Return the (X, Y) coordinate for the center point of the cell that contains the specified text.  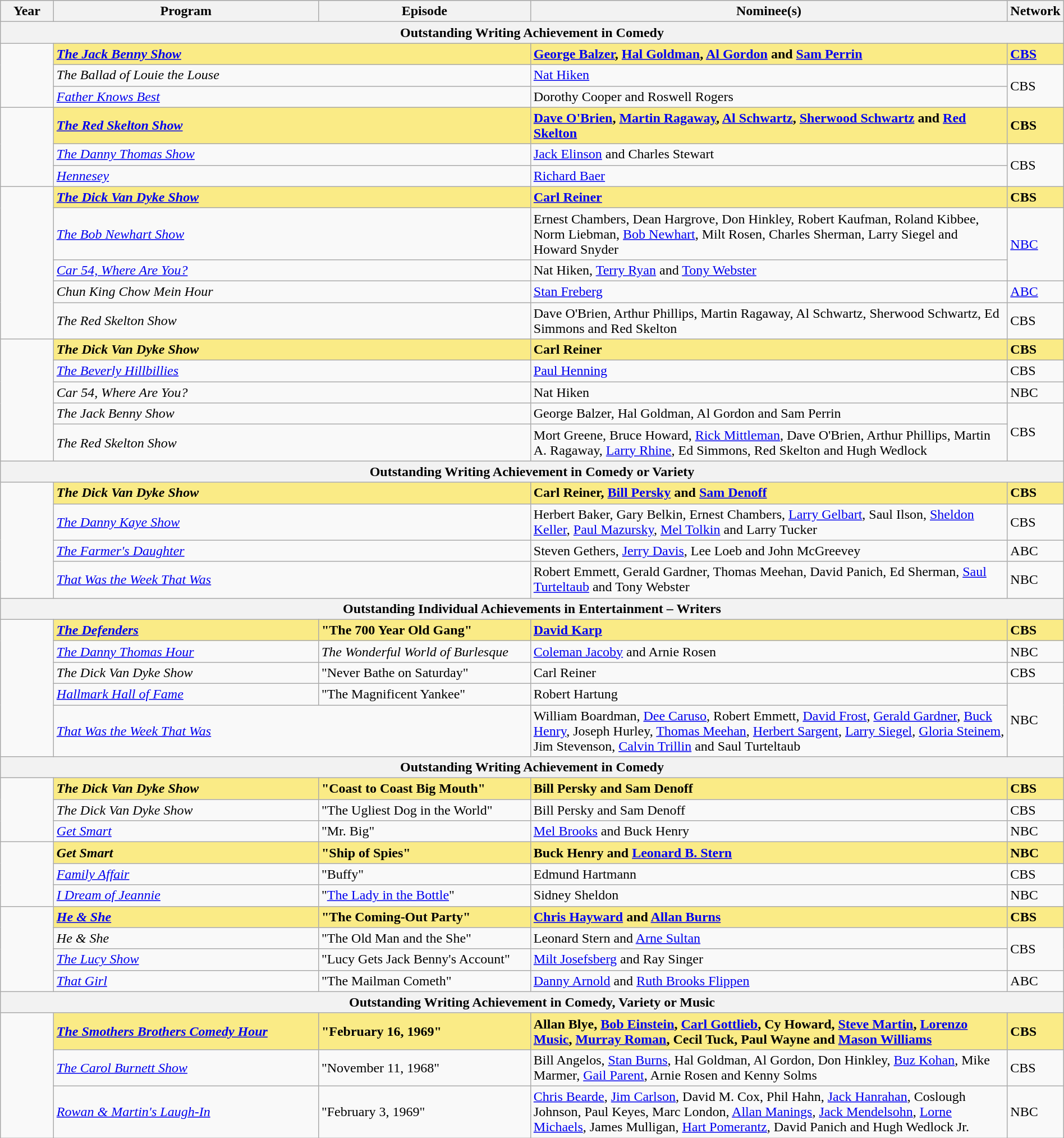
"The Ugliest Dog in the World" (424, 810)
Chris Hayward and Allan Burns (769, 917)
Family Affair (186, 874)
Program (186, 11)
Episode (424, 11)
"Ship of Spies" (424, 853)
The Lucy Show (186, 959)
Bill Angelos, Stan Burns, Hal Goldman, Al Gordon, Don Hinkley, Buz Kohan, Mike Marmer, Gail Parent, Arnie Rosen and Kenny Solms (769, 1068)
The Beverly Hillbillies (292, 371)
"Buffy" (424, 874)
Nominee(s) (769, 11)
The Danny Thomas Hour (186, 651)
I Dream of Jeannie (186, 895)
Nat Hiken, Terry Ryan and Tony Webster (769, 270)
Coleman Jacoby and Arnie Rosen (769, 651)
"Mr. Big" (424, 831)
Allan Blye, Bob Einstein, Carl Gottlieb, Cy Howard, Steve Martin, Lorenzo Music, Murray Roman, Cecil Tuck, Paul Wayne and Mason Williams (769, 1031)
The Smothers Brothers Comedy Hour (186, 1031)
Paul Henning (769, 371)
"February 16, 1969" (424, 1031)
Edmund Hartmann (769, 874)
"February 3, 1969" (424, 1112)
Milt Josefsberg and Ray Singer (769, 959)
David Karp (769, 630)
Sidney Sheldon (769, 895)
Rowan & Martin's Laugh-In (186, 1112)
Mort Greene, Bruce Howard, Rick Mittleman, Dave O'Brien, Arthur Phillips, Martin A. Ragaway, Larry Rhine, Ed Simmons, Red Skelton and Hugh Wedlock (769, 442)
The Danny Thomas Show (292, 154)
Hennesey (292, 176)
Dave O'Brien, Arthur Phillips, Martin Ragaway, Al Schwartz, Sherwood Schwartz, Ed Simmons and Red Skelton (769, 320)
Robert Emmett, Gerald Gardner, Thomas Meehan, David Panich, Ed Sherman, Saul Turteltaub and Tony Webster (769, 579)
Hallmark Hall of Fame (186, 694)
Danny Arnold and Ruth Brooks Flippen (769, 981)
Jack Elinson and Charles Stewart (769, 154)
"Lucy Gets Jack Benny's Account" (424, 959)
"Never Bathe on Saturday" (424, 673)
Stan Freberg (769, 291)
The Wonderful World of Burlesque (424, 651)
Dorothy Cooper and Roswell Rogers (769, 97)
The Ballad of Louie the Louse (292, 75)
Chun King Chow Mein Hour (292, 291)
"The Coming-Out Party" (424, 917)
"The Magnificent Yankee" (424, 694)
Robert Hartung (769, 694)
Outstanding Individual Achievements in Entertainment – Writers (532, 609)
Network (1035, 11)
Richard Baer (769, 176)
Buck Henry and Leonard B. Stern (769, 853)
The Defenders (186, 630)
That Girl (186, 981)
"The 700 Year Old Gang" (424, 630)
Father Knows Best (292, 97)
Herbert Baker, Gary Belkin, Ernest Chambers, Larry Gelbart, Saul Ilson, Sheldon Keller, Paul Mazursky, Mel Tolkin and Larry Tucker (769, 522)
The Bob Newhart Show (292, 234)
Mel Brooks and Buck Henry (769, 831)
Steven Gethers, Jerry Davis, Lee Loeb and John McGreevey (769, 551)
"Coast to Coast Big Mouth" (424, 789)
"The Old Man and the She" (424, 938)
The Carol Burnett Show (186, 1068)
Carl Reiner, Bill Persky and Sam Denoff (769, 493)
"November 11, 1968" (424, 1068)
The Farmer's Daughter (292, 551)
The Danny Kaye Show (292, 522)
Outstanding Writing Achievement in Comedy or Variety (532, 472)
Outstanding Writing Achievement in Comedy, Variety or Music (532, 1002)
Dave O'Brien, Martin Ragaway, Al Schwartz, Sherwood Schwartz and Red Skelton (769, 126)
Year (27, 11)
"The Mailman Cometh" (424, 981)
Leonard Stern and Arne Sultan (769, 938)
"The Lady in the Bottle" (424, 895)
